Find where the given text appears and provide that cell's center as (X, Y) coordinate. 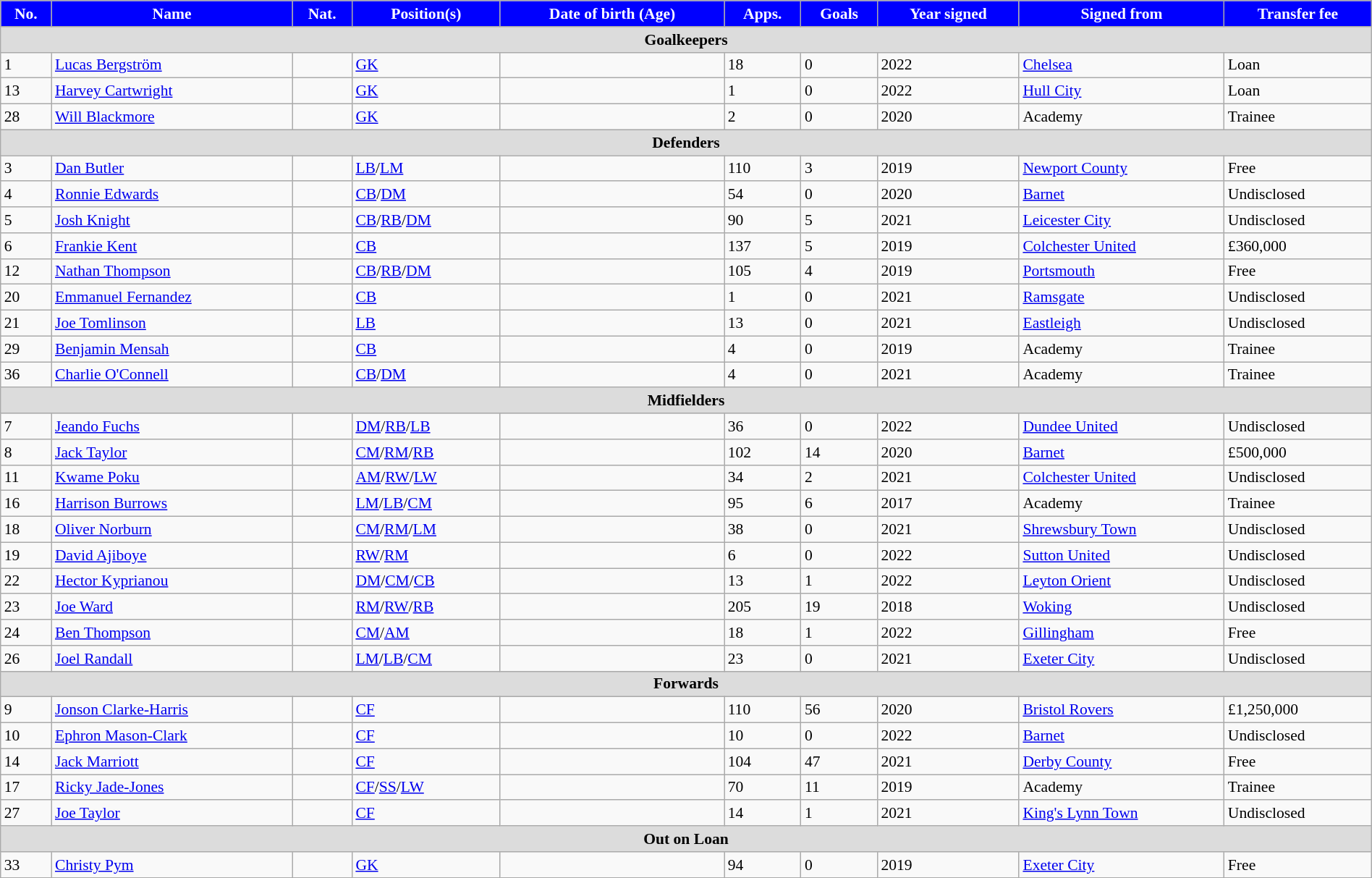
54 (763, 195)
RM/RW/RB (425, 607)
Goalkeepers (686, 40)
102 (763, 452)
Joe Ward (172, 607)
28 (26, 117)
24 (26, 633)
Nathan Thompson (172, 271)
Harrison Burrows (172, 504)
22 (26, 581)
Ricky Jade-Jones (172, 788)
DM/RB/LB (425, 426)
Hector Kyprianou (172, 581)
Leyton Orient (1122, 581)
Eastleigh (1122, 324)
Frankie Kent (172, 246)
Harvey Cartwright (172, 91)
20 (26, 297)
Nat. (322, 14)
95 (763, 504)
90 (763, 220)
Shrewsbury Town (1122, 530)
Oliver Norburn (172, 530)
38 (763, 530)
Christy Pym (172, 865)
205 (763, 607)
CF/SS/LW (425, 788)
Woking (1122, 607)
26 (26, 659)
Joe Taylor (172, 814)
Josh Knight (172, 220)
8 (26, 452)
Bristol Rovers (1122, 710)
AM/RW/LW (425, 478)
Chelsea (1122, 65)
16 (26, 504)
12 (26, 271)
David Ajiboye (172, 555)
£360,000 (1298, 246)
Charlie O'Connell (172, 375)
33 (26, 865)
Newport County (1122, 169)
Goals (839, 14)
Forwards (686, 684)
Position(s) (425, 14)
2018 (948, 607)
Benjamin Mensah (172, 349)
Hull City (1122, 91)
17 (26, 788)
Joel Randall (172, 659)
Signed from (1122, 14)
Dan Butler (172, 169)
Ronnie Edwards (172, 195)
Derby County (1122, 761)
Midfielders (686, 401)
Jeando Fuchs (172, 426)
Lucas Bergström (172, 65)
LB/LM (425, 169)
CM/RM/RB (425, 452)
9 (26, 710)
70 (763, 788)
Sutton United (1122, 555)
47 (839, 761)
21 (26, 324)
7 (26, 426)
£1,250,000 (1298, 710)
104 (763, 761)
CM/AM (425, 633)
Defenders (686, 143)
Will Blackmore (172, 117)
Jonson Clarke-Harris (172, 710)
2017 (948, 504)
Jack Marriott (172, 761)
34 (763, 478)
RW/RM (425, 555)
Transfer fee (1298, 14)
No. (26, 14)
Ramsgate (1122, 297)
Name (172, 14)
Jack Taylor (172, 452)
Leicester City (1122, 220)
105 (763, 271)
Emmanuel Fernandez (172, 297)
29 (26, 349)
27 (26, 814)
Joe Tomlinson (172, 324)
137 (763, 246)
King's Lynn Town (1122, 814)
Out on Loan (686, 839)
Ephron Mason-Clark (172, 736)
Portsmouth (1122, 271)
Year signed (948, 14)
Date of birth (Age) (612, 14)
Dundee United (1122, 426)
Gillingham (1122, 633)
56 (839, 710)
LB (425, 324)
DM/CM/CB (425, 581)
CM/RM/LM (425, 530)
Kwame Poku (172, 478)
Ben Thompson (172, 633)
94 (763, 865)
Apps. (763, 14)
£500,000 (1298, 452)
